Determine the [X, Y] coordinate at the center of the cell enclosing the given text.  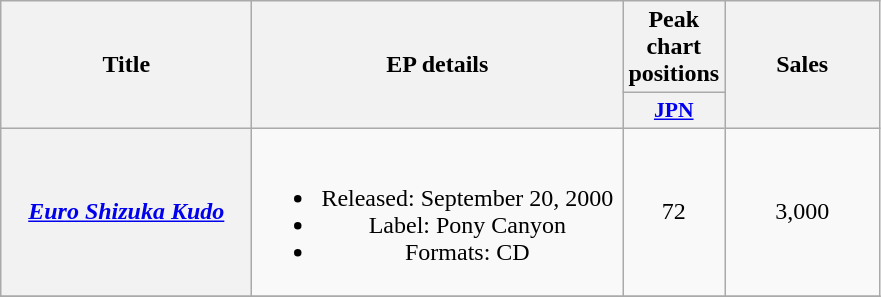
Released: September 20, 2000Label: Pony CanyonFormats: CD [438, 212]
Title [126, 65]
Euro Shizuka Kudo [126, 212]
EP details [438, 65]
JPN [674, 111]
72 [674, 212]
3,000 [802, 212]
Peak chart positions [674, 47]
Sales [802, 65]
